Determine the [X, Y] coordinate at the center of the cell enclosing the given text.  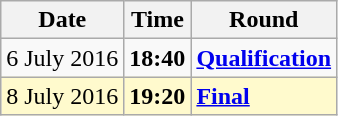
6 July 2016 [62, 58]
18:40 [158, 58]
19:20 [158, 96]
Date [62, 20]
Round [264, 20]
Time [158, 20]
8 July 2016 [62, 96]
Final [264, 96]
Qualification [264, 58]
